Output the [x, y] coordinate of the center of the cell containing the given text.  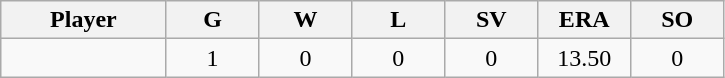
SO [678, 20]
13.50 [584, 58]
G [212, 20]
Player [84, 20]
L [398, 20]
SV [492, 20]
W [306, 20]
ERA [584, 20]
1 [212, 58]
